Return the [X, Y] coordinate for the center point of the cell that contains the specified text.  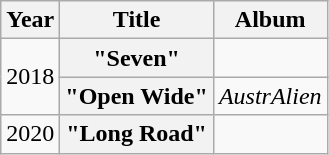
"Seven" [137, 58]
2020 [30, 134]
"Long Road" [137, 134]
2018 [30, 77]
AustrAlien [270, 96]
"Open Wide" [137, 96]
Album [270, 20]
Title [137, 20]
Year [30, 20]
